Identify which cell holds the provided text, then report its (X, Y) central coordinate. 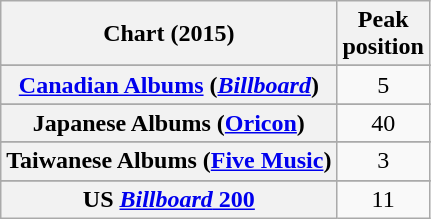
Canadian Albums (Billboard) (169, 85)
Japanese Albums (Oricon) (169, 123)
Taiwanese Albums (Five Music) (169, 161)
US Billboard 200 (169, 199)
3 (383, 161)
5 (383, 85)
Chart (2015) (169, 34)
40 (383, 123)
Peakposition (383, 34)
11 (383, 199)
